From the cell containing the given text, extract its center point as (X, Y) coordinate. 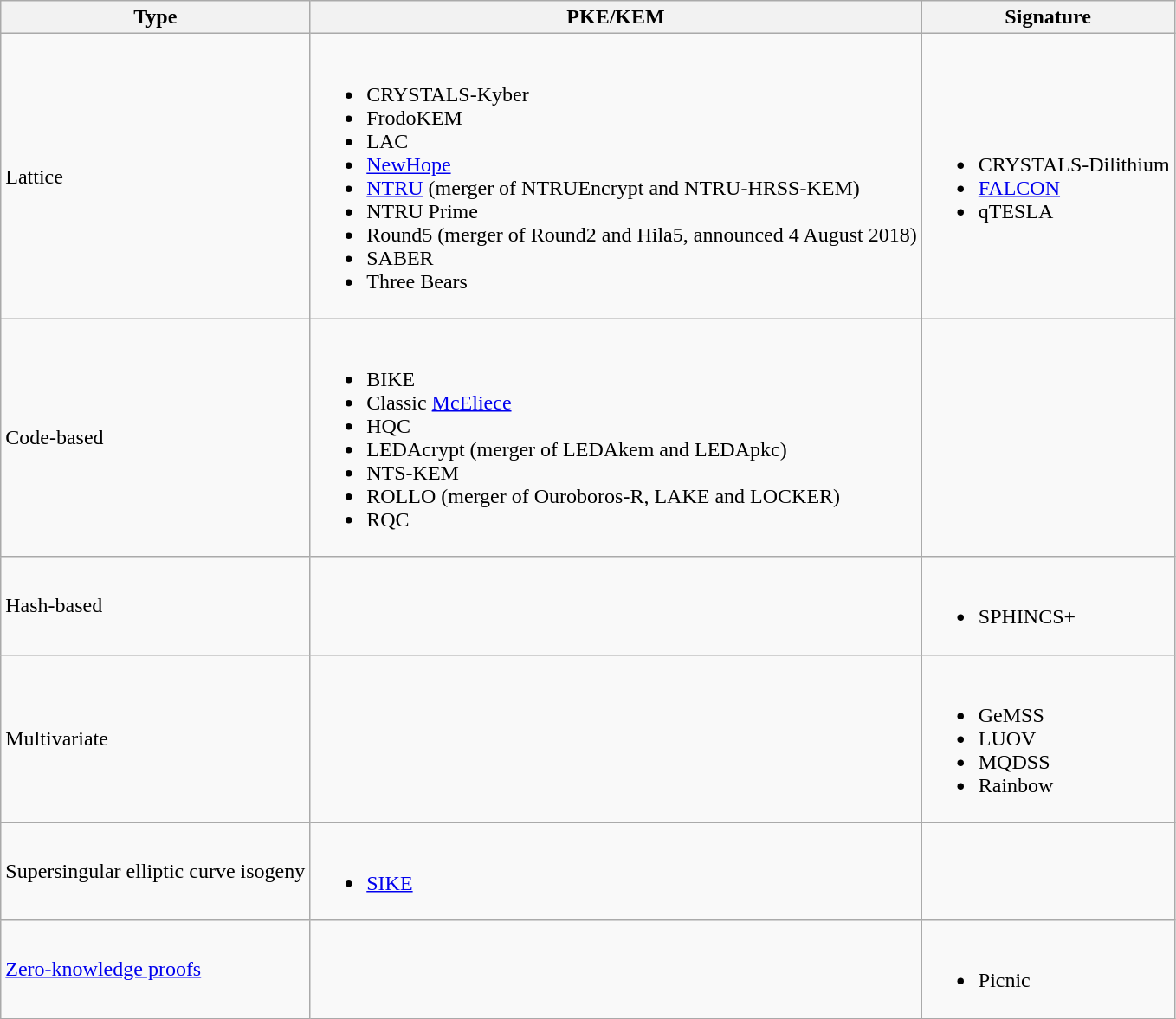
GeMSSLUOVMQDSSRainbow (1048, 738)
Type (156, 17)
SPHINCS+ (1048, 606)
CRYSTALS-DilithiumFALCONqTESLA (1048, 177)
PKE/KEM (617, 17)
SIKE (617, 871)
Code-based (156, 438)
Hash-based (156, 606)
Supersingular elliptic curve isogeny (156, 871)
Signature (1048, 17)
Zero-knowledge proofs (156, 970)
Picnic (1048, 970)
Multivariate (156, 738)
BIKEClassic McElieceHQCLEDAcrypt (merger of LEDAkem and LEDApkc)NTS-KEMROLLO (merger of Ouroboros-R, LAKE and LOCKER) RQC (617, 438)
Lattice (156, 177)
